Identify which cell holds the provided text, then report its [x, y] central coordinate. 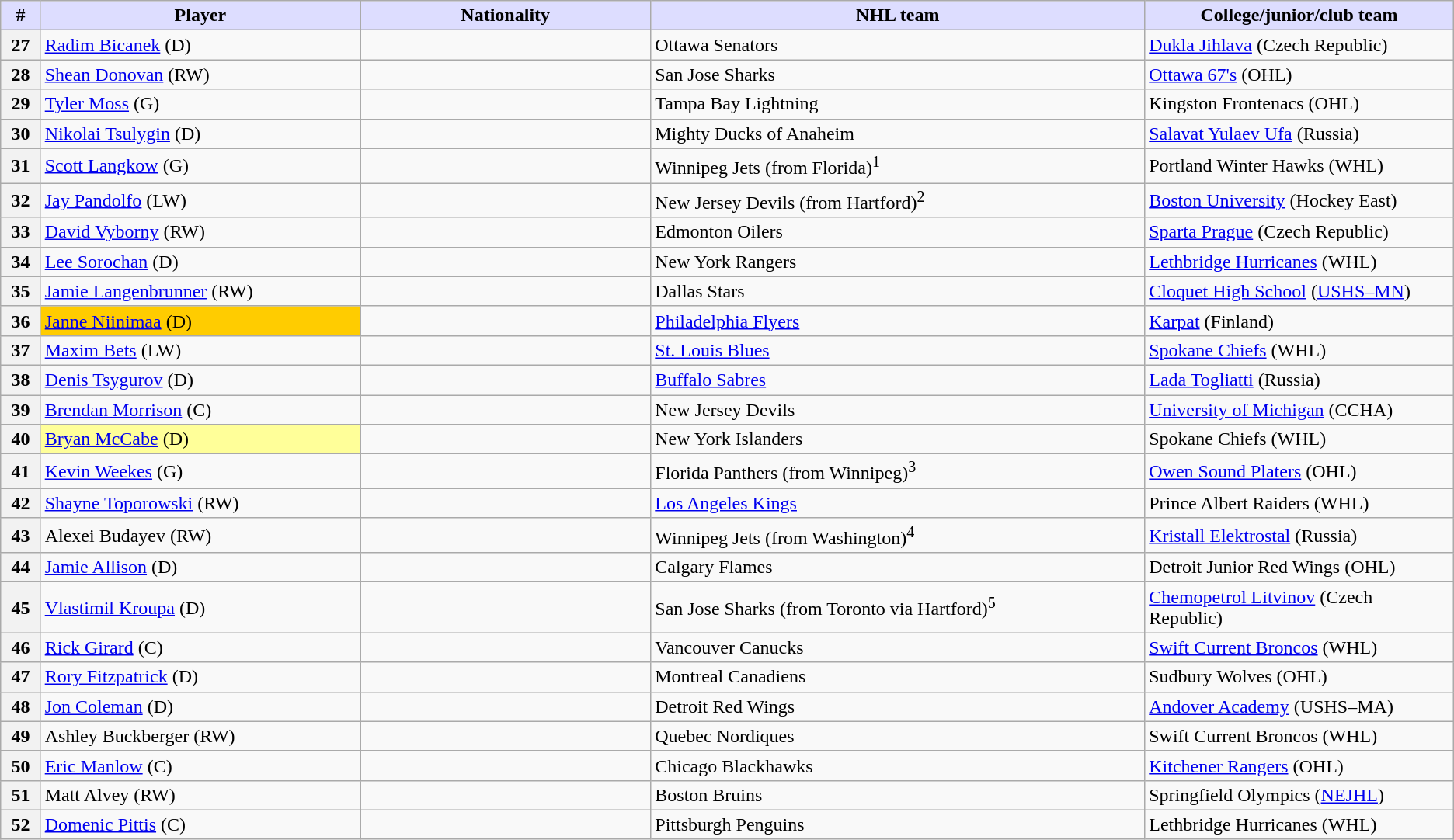
51 [20, 795]
Jay Pandolfo (LW) [200, 200]
# [20, 16]
Quebec Nordiques [898, 736]
28 [20, 75]
Chicago Blackhawks [898, 765]
New Jersey Devils [898, 410]
Tampa Bay Lightning [898, 104]
Philadelphia Flyers [898, 321]
Florida Panthers (from Winnipeg)3 [898, 472]
Prince Albert Raiders (WHL) [1299, 503]
San Jose Sharks [898, 75]
36 [20, 321]
Detroit Red Wings [898, 706]
Kitchener Rangers (OHL) [1299, 765]
Scott Langkow (G) [200, 166]
41 [20, 472]
Jamie Allison (D) [200, 568]
Rick Girard (C) [200, 647]
Dukla Jihlava (Czech Republic) [1299, 45]
Domenic Pittis (C) [200, 824]
Shayne Toporowski (RW) [200, 503]
42 [20, 503]
Cloquet High School (USHS–MN) [1299, 291]
Player [200, 16]
46 [20, 647]
College/junior/club team [1299, 16]
Matt Alvey (RW) [200, 795]
Nikolai Tsulygin (D) [200, 134]
38 [20, 380]
Sparta Prague (Czech Republic) [1299, 232]
Brendan Morrison (C) [200, 410]
39 [20, 410]
Winnipeg Jets (from Washington)4 [898, 536]
43 [20, 536]
St. Louis Blues [898, 350]
Montreal Canadiens [898, 677]
New York Rangers [898, 262]
Calgary Flames [898, 568]
Radim Bicanek (D) [200, 45]
Jon Coleman (D) [200, 706]
48 [20, 706]
Janne Niinimaa (D) [200, 321]
Detroit Junior Red Wings (OHL) [1299, 568]
44 [20, 568]
Kevin Weekes (G) [200, 472]
32 [20, 200]
35 [20, 291]
Boston University (Hockey East) [1299, 200]
University of Michigan (CCHA) [1299, 410]
Shean Donovan (RW) [200, 75]
30 [20, 134]
29 [20, 104]
San Jose Sharks (from Toronto via Hartford)5 [898, 607]
Tyler Moss (G) [200, 104]
Mighty Ducks of Anaheim [898, 134]
Dallas Stars [898, 291]
Andover Academy (USHS–MA) [1299, 706]
Eric Manlow (C) [200, 765]
Maxim Bets (LW) [200, 350]
33 [20, 232]
Ottawa 67's (OHL) [1299, 75]
Denis Tsygurov (D) [200, 380]
Pittsburgh Penguins [898, 824]
Vancouver Canucks [898, 647]
Chemopetrol Litvinov (Czech Republic) [1299, 607]
Springfield Olympics (NEJHL) [1299, 795]
Bryan McCabe (D) [200, 439]
Kingston Frontenacs (OHL) [1299, 104]
27 [20, 45]
Ottawa Senators [898, 45]
New Jersey Devils (from Hartford)2 [898, 200]
Salavat Yulaev Ufa (Russia) [1299, 134]
Owen Sound Platers (OHL) [1299, 472]
45 [20, 607]
David Vyborny (RW) [200, 232]
37 [20, 350]
49 [20, 736]
Sudbury Wolves (OHL) [1299, 677]
Alexei Budayev (RW) [200, 536]
52 [20, 824]
47 [20, 677]
34 [20, 262]
31 [20, 166]
NHL team [898, 16]
Jamie Langenbrunner (RW) [200, 291]
Buffalo Sabres [898, 380]
40 [20, 439]
50 [20, 765]
Boston Bruins [898, 795]
Edmonton Oilers [898, 232]
Nationality [506, 16]
Los Angeles Kings [898, 503]
Winnipeg Jets (from Florida)1 [898, 166]
Kristall Elektrostal (Russia) [1299, 536]
Rory Fitzpatrick (D) [200, 677]
Karpat (Finland) [1299, 321]
Ashley Buckberger (RW) [200, 736]
Vlastimil Kroupa (D) [200, 607]
Lee Sorochan (D) [200, 262]
Portland Winter Hawks (WHL) [1299, 166]
New York Islanders [898, 439]
Lada Togliatti (Russia) [1299, 380]
